Return (x, y) of the center of cell containing provided text 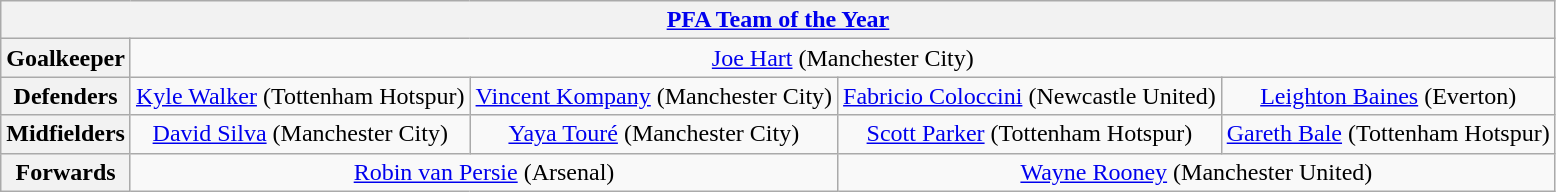
PFA Team of the Year (778, 20)
Wayne Rooney (Manchester United) (1197, 172)
Forwards (66, 172)
Joe Hart (Manchester City) (842, 58)
Scott Parker (Tottenham Hotspur) (1030, 134)
Yaya Touré (Manchester City) (654, 134)
Vincent Kompany (Manchester City) (654, 96)
Defenders (66, 96)
Kyle Walker (Tottenham Hotspur) (300, 96)
Gareth Bale (Tottenham Hotspur) (1388, 134)
Goalkeeper (66, 58)
Robin van Persie (Arsenal) (484, 172)
David Silva (Manchester City) (300, 134)
Leighton Baines (Everton) (1388, 96)
Fabricio Coloccini (Newcastle United) (1030, 96)
Midfielders (66, 134)
